From the cell containing the given text, extract its center point as [x, y] coordinate. 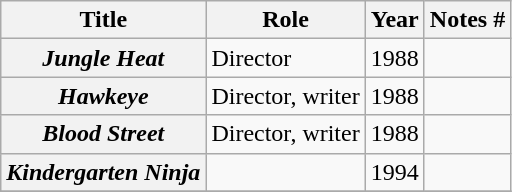
Hawkeye [104, 96]
Blood Street [104, 134]
Kindergarten Ninja [104, 172]
Director [286, 58]
Title [104, 20]
Year [394, 20]
1994 [394, 172]
Notes # [467, 20]
Role [286, 20]
Jungle Heat [104, 58]
